Search for the cell housing the specified text and yield its [x, y] center coordinate. 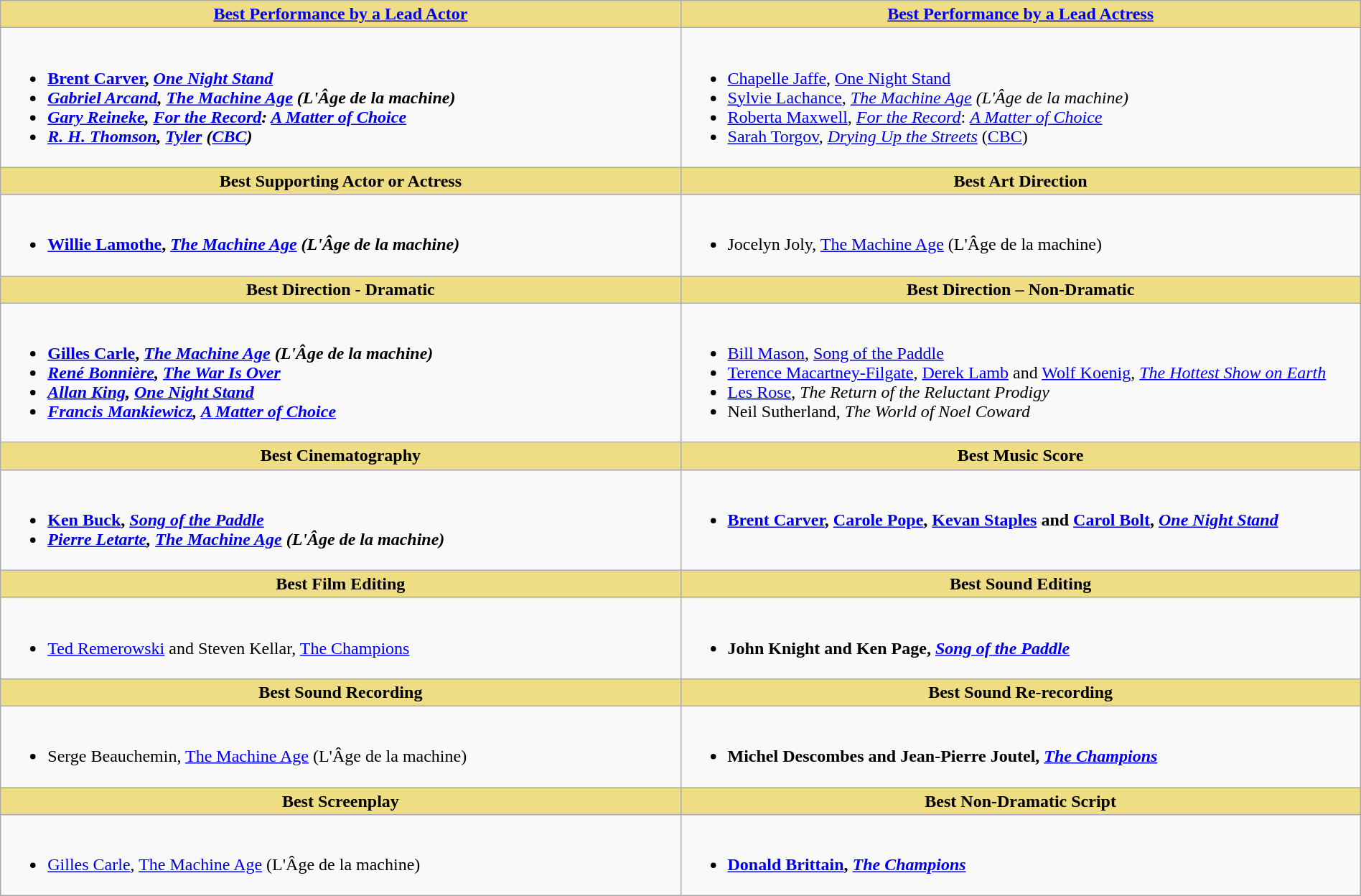
Best Performance by a Lead Actress [1021, 14]
Best Sound Re-recording [1021, 692]
Best Sound Editing [1021, 584]
Best Performance by a Lead Actor [340, 14]
Best Non-Dramatic Script [1021, 801]
Donald Brittain, The Champions [1021, 856]
Gilles Carle, The Machine Age (L'Âge de la machine) [340, 856]
Serge Beauchemin, The Machine Age (L'Âge de la machine) [340, 747]
Best Supporting Actor or Actress [340, 181]
Best Music Score [1021, 456]
Best Art Direction [1021, 181]
Jocelyn Joly, The Machine Age (L'Âge de la machine) [1021, 235]
Best Film Editing [340, 584]
Best Cinematography [340, 456]
Best Direction - Dramatic [340, 289]
Best Screenplay [340, 801]
Ken Buck, Song of the Paddle Pierre Letarte, The Machine Age (L'Âge de la machine) [340, 520]
John Knight and Ken Page, Song of the Paddle [1021, 638]
Gilles Carle, The Machine Age (L'Âge de la machine)René Bonnière, The War Is OverAllan King, One Night StandFrancis Mankiewicz, A Matter of Choice [340, 373]
Willie Lamothe, The Machine Age (L'Âge de la machine) [340, 235]
Ted Remerowski and Steven Kellar, The Champions [340, 638]
Best Direction – Non-Dramatic [1021, 289]
Best Sound Recording [340, 692]
Michel Descombes and Jean-Pierre Joutel, The Champions [1021, 747]
Brent Carver, Carole Pope, Kevan Staples and Carol Bolt, One Night Stand [1021, 520]
